Search for the cell housing the specified text and yield its [x, y] center coordinate. 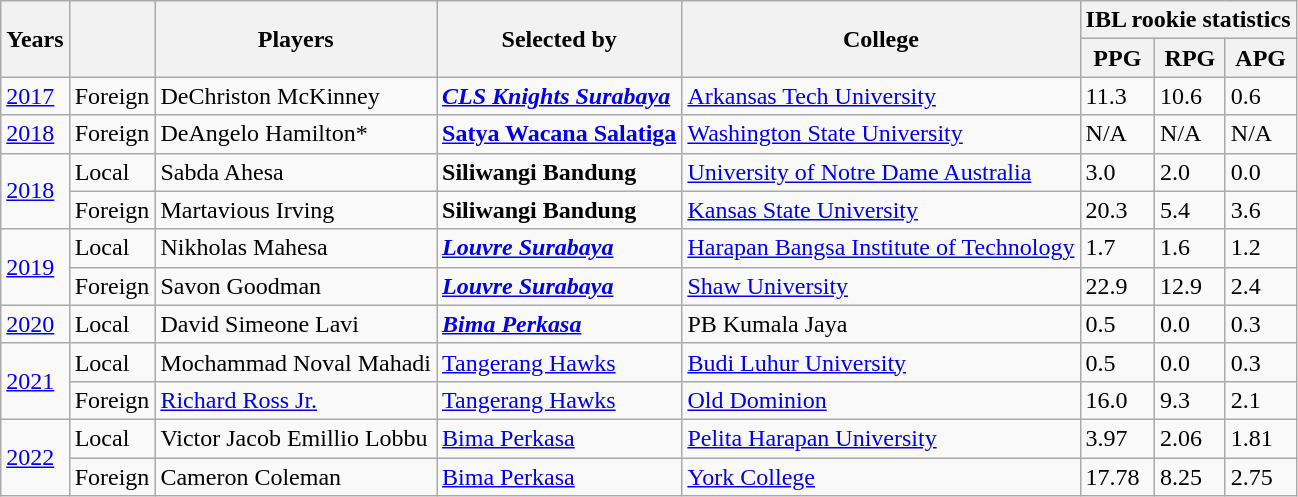
1.6 [1190, 248]
1.2 [1260, 248]
Shaw University [881, 286]
20.3 [1118, 210]
3.6 [1260, 210]
Arkansas Tech University [881, 96]
IBL rookie statistics [1188, 20]
PB Kumala Jaya [881, 324]
RPG [1190, 58]
12.9 [1190, 286]
0.6 [1260, 96]
2.75 [1260, 477]
David Simeone Lavi [296, 324]
PPG [1118, 58]
Old Dominion [881, 400]
Cameron Coleman [296, 477]
2020 [35, 324]
Savon Goodman [296, 286]
Nikholas Mahesa [296, 248]
2019 [35, 267]
8.25 [1190, 477]
Budi Luhur University [881, 362]
DeAngelo Hamilton* [296, 134]
16.0 [1118, 400]
Kansas State University [881, 210]
Pelita Harapan University [881, 438]
Selected by [560, 39]
DeChriston McKinney [296, 96]
2017 [35, 96]
College [881, 39]
22.9 [1118, 286]
Richard Ross Jr. [296, 400]
Satya Wacana Salatiga [560, 134]
1.81 [1260, 438]
Players [296, 39]
Years [35, 39]
5.4 [1190, 210]
2.4 [1260, 286]
Martavious Irving [296, 210]
2022 [35, 457]
9.3 [1190, 400]
11.3 [1118, 96]
York College [881, 477]
Harapan Bangsa Institute of Technology [881, 248]
10.6 [1190, 96]
3.0 [1118, 172]
University of Notre Dame Australia [881, 172]
APG [1260, 58]
2.0 [1190, 172]
Washington State University [881, 134]
Mochammad Noval Mahadi [296, 362]
3.97 [1118, 438]
2.06 [1190, 438]
CLS Knights Surabaya [560, 96]
Victor Jacob Emillio Lobbu [296, 438]
17.78 [1118, 477]
2.1 [1260, 400]
1.7 [1118, 248]
2021 [35, 381]
Sabda Ahesa [296, 172]
